From the cell containing the given text, extract its center point as (x, y) coordinate. 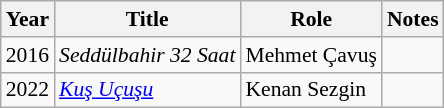
Notes (413, 19)
2016 (28, 55)
Kenan Sezgin (310, 90)
Role (310, 19)
Kuş Uçuşu (147, 90)
Mehmet Çavuş (310, 55)
Year (28, 19)
Title (147, 19)
2022 (28, 90)
Seddülbahir 32 Saat (147, 55)
